Identify which cell holds the provided text, then report its [X, Y] central coordinate. 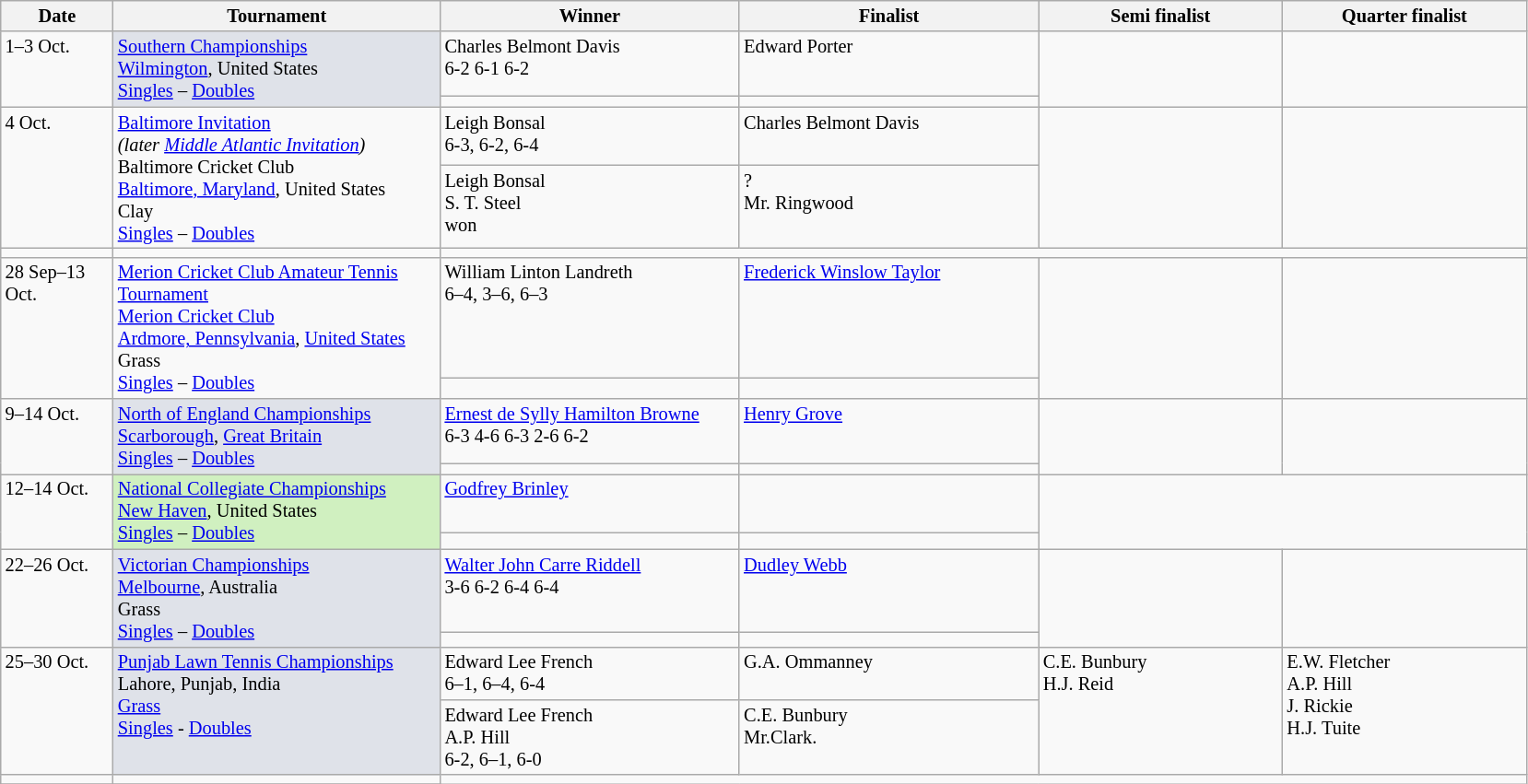
22–26 Oct. [57, 598]
National Collegiate Championships New Haven, United StatesSingles – Doubles [276, 511]
Edward Lee French A.P. Hill6-2, 6–1, 6-0 [590, 737]
Southern ChampionshipsWilmington, United StatesSingles – Doubles [276, 69]
Walter John Carre Riddell3-6 6-2 6-4 6-4 [590, 591]
North of England Championships Scarborough, Great BritainSingles – Doubles [276, 437]
Finalist [888, 16]
E.W. Fletcher A.P. Hill J. Rickie H.J. Tuite [1405, 711]
Godfrey Brinley [590, 503]
Edward Lee French 6–1, 6–4, 6-4 [590, 673]
28 Sep–13 Oct. [57, 328]
25–30 Oct. [57, 711]
4 Oct. [57, 178]
Dudley Webb [888, 591]
C.E. Bunbury Mr.Clark. [888, 737]
Winner [590, 16]
Victorian Championships Melbourne, AustraliaGrass Singles – Doubles [276, 598]
Leigh Bonsal S. T. Steelwon [590, 206]
William Linton Landreth6–4, 3–6, 6–3 [590, 318]
Merion Cricket Club Amateur Tennis TournamentMerion Cricket ClubArdmore, Pennsylvania, United StatesGrassSingles – Doubles [276, 328]
Tournament [276, 16]
Baltimore Invitation (later Middle Atlantic Invitation)Baltimore Cricket Club Baltimore, Maryland, United StatesClaySingles – Doubles [276, 178]
G.A. Ommanney [888, 673]
Edward Porter [888, 64]
Charles Belmont Davis6-2 6-1 6-2 [590, 64]
Punjab Lawn Tennis ChampionshipsLahore, Punjab, IndiaGrassSingles - Doubles [276, 711]
Semi finalist [1161, 16]
Quarter finalist [1405, 16]
9–14 Oct. [57, 437]
Henry Grove [888, 431]
12–14 Oct. [57, 511]
Frederick Winslow Taylor [888, 318]
1–3 Oct. [57, 69]
Leigh Bonsal6-3, 6-2, 6-4 [590, 136]
Ernest de Sylly Hamilton Browne6-3 4-6 6-3 2-6 6-2 [590, 431]
? Mr. Ringwood [888, 206]
Charles Belmont Davis [888, 136]
C.E. Bunbury H.J. Reid [1161, 711]
Date [57, 16]
